Detect which cell encompasses the target text, then output its [x, y] center coordinate. 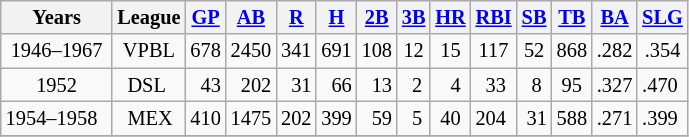
117 [494, 51]
2 [414, 85]
15 [450, 51]
108 [377, 51]
.271 [614, 118]
League [148, 17]
HR [450, 17]
1954–1958 [57, 118]
678 [205, 51]
.470 [662, 85]
RBI [494, 17]
BA [614, 17]
95 [572, 85]
GP [205, 17]
Years [57, 17]
5 [414, 118]
13 [377, 85]
8 [534, 85]
AB [251, 17]
1475 [251, 118]
DSL [148, 85]
410 [205, 118]
VPBL [148, 51]
SB [534, 17]
66 [336, 85]
.399 [662, 118]
341 [296, 51]
3B [414, 17]
4 [450, 85]
MEX [148, 118]
1952 [57, 85]
43 [205, 85]
52 [534, 51]
33 [494, 85]
.354 [662, 51]
59 [377, 118]
R [296, 17]
.282 [614, 51]
2450 [251, 51]
.327 [614, 85]
1946–1967 [57, 51]
2B [377, 17]
588 [572, 118]
SLG [662, 17]
691 [336, 51]
40 [450, 118]
H [336, 17]
399 [336, 118]
12 [414, 51]
TB [572, 17]
204 [494, 118]
868 [572, 51]
